Detect which cell encompasses the target text, then output its [x, y] center coordinate. 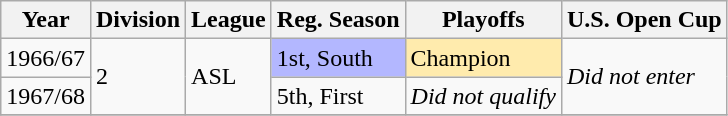
Champion [483, 58]
Did not enter [644, 77]
Playoffs [483, 20]
Division [138, 20]
5th, First [338, 96]
League [229, 20]
1st, South [338, 58]
Did not qualify [483, 96]
U.S. Open Cup [644, 20]
Reg. Season [338, 20]
1967/68 [46, 96]
ASL [229, 77]
1966/67 [46, 58]
2 [138, 77]
Year [46, 20]
